From the cell containing the given text, extract its center point as (x, y) coordinate. 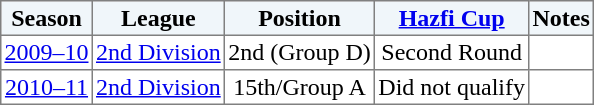
15th/Group A (299, 87)
Season (47, 18)
League (158, 18)
Notes (562, 18)
Did not qualify (452, 87)
2nd (Group D) (299, 52)
2009–10 (47, 52)
Position (299, 18)
Second Round (452, 52)
Hazfi Cup (452, 18)
2010–11 (47, 87)
